From the cell containing the given text, extract its center point as [X, Y] coordinate. 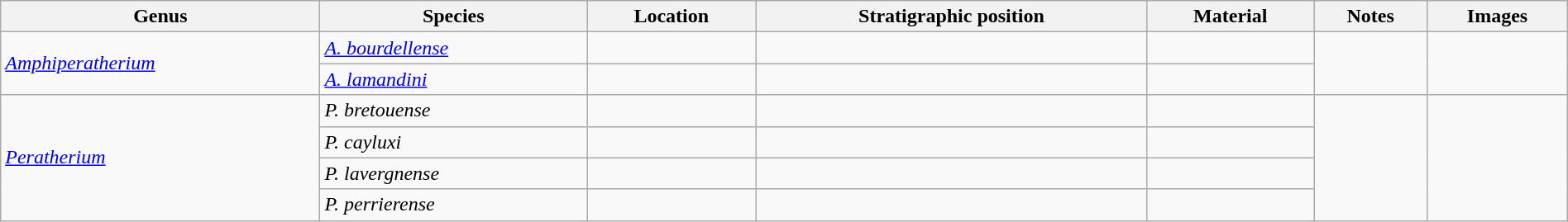
P. perrierense [453, 205]
A. bourdellense [453, 48]
Stratigraphic position [951, 17]
Images [1497, 17]
Species [453, 17]
Material [1231, 17]
Genus [160, 17]
A. lamandini [453, 79]
Notes [1370, 17]
P. cayluxi [453, 142]
Peratherium [160, 158]
P. bretouense [453, 111]
Amphiperatherium [160, 64]
P. lavergnense [453, 173]
Location [672, 17]
